Capture the cell that displays the provided text and extract its (x, y) central coordinate. 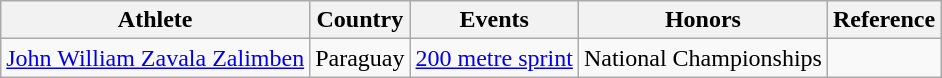
Honors (702, 20)
John William Zavala Zalimben (156, 58)
National Championships (702, 58)
Athlete (156, 20)
Events (494, 20)
Country (360, 20)
Reference (884, 20)
Paraguay (360, 58)
200 metre sprint (494, 58)
